Identify which cell holds the provided text, then report its [x, y] central coordinate. 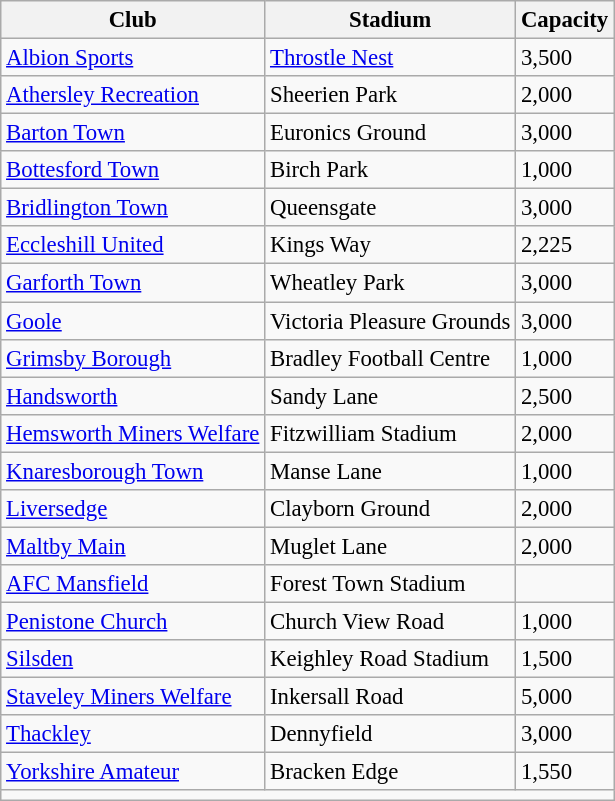
Wheatley Park [390, 283]
Bradley Football Centre [390, 358]
Victoria Pleasure Grounds [390, 321]
Garforth Town [133, 283]
Handsworth [133, 396]
Forest Town Stadium [390, 584]
Penistone Church [133, 621]
Euronics Ground [390, 133]
Sandy Lane [390, 396]
Stadium [390, 20]
Club [133, 20]
AFC Mansfield [133, 584]
1,550 [565, 772]
Barton Town [133, 133]
Yorkshire Amateur [133, 772]
Athersley Recreation [133, 95]
Hemsworth Miners Welfare [133, 433]
Sheerien Park [390, 95]
Liversedge [133, 509]
2,225 [565, 245]
Capacity [565, 20]
Bottesford Town [133, 170]
5,000 [565, 697]
Church View Road [390, 621]
Eccleshill United [133, 245]
Albion Sports [133, 58]
3,500 [565, 58]
Inkersall Road [390, 697]
Kings Way [390, 245]
Silsden [133, 659]
1,500 [565, 659]
Keighley Road Stadium [390, 659]
Goole [133, 321]
Fitzwilliam Stadium [390, 433]
Manse Lane [390, 471]
Clayborn Ground [390, 509]
Queensgate [390, 208]
Bracken Edge [390, 772]
Knaresborough Town [133, 471]
2,500 [565, 396]
Maltby Main [133, 546]
Birch Park [390, 170]
Dennyfield [390, 734]
Muglet Lane [390, 546]
Staveley Miners Welfare [133, 697]
Bridlington Town [133, 208]
Throstle Nest [390, 58]
Grimsby Borough [133, 358]
Thackley [133, 734]
